Detect which cell encompasses the target text, then output its (x, y) center coordinate. 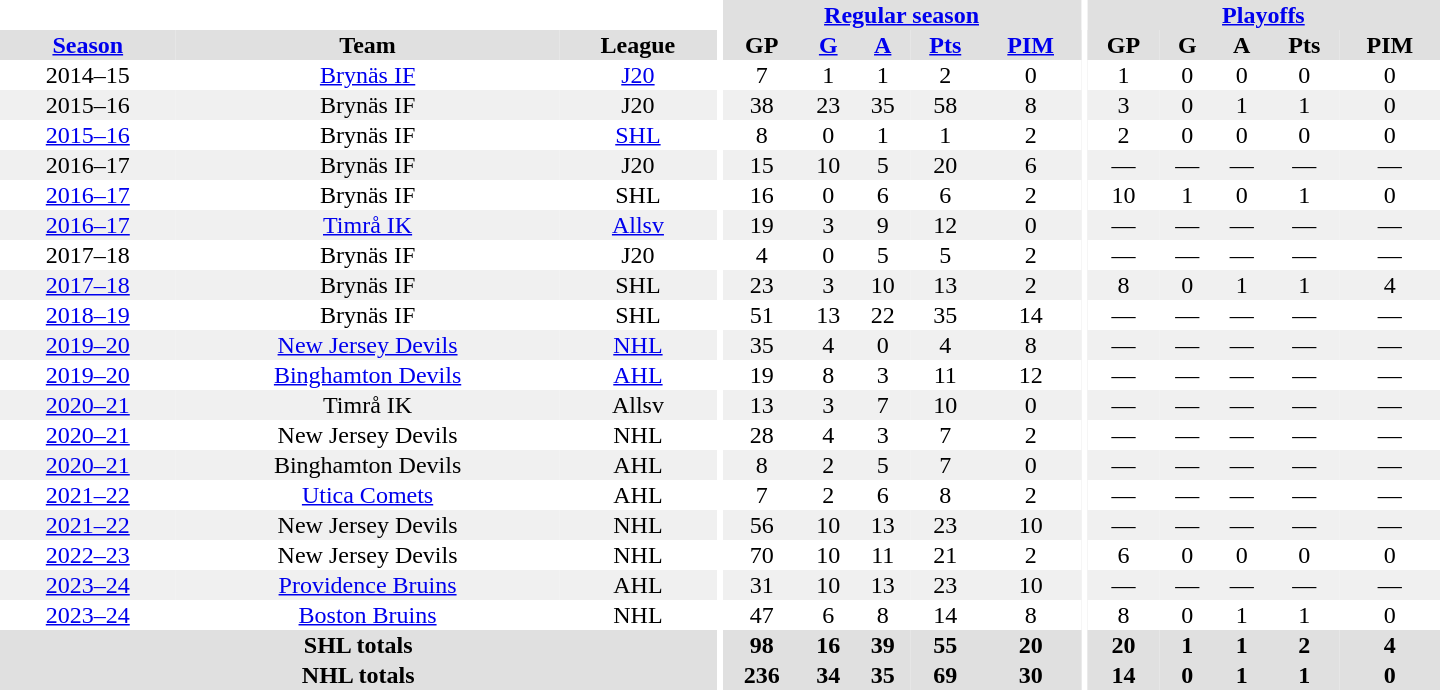
Utica Comets (368, 495)
31 (762, 585)
39 (882, 645)
21 (946, 555)
58 (946, 105)
2018–19 (88, 315)
30 (1031, 675)
2022–23 (88, 555)
34 (828, 675)
69 (946, 675)
Regular season (901, 15)
SHL totals (358, 645)
NHL totals (358, 675)
28 (762, 435)
15 (762, 165)
9 (882, 225)
Providence Bruins (368, 585)
98 (762, 645)
Team (368, 45)
47 (762, 615)
League (638, 45)
56 (762, 525)
55 (946, 645)
38 (762, 105)
2014–15 (88, 75)
Playoffs (1264, 15)
236 (762, 675)
51 (762, 315)
Boston Bruins (368, 615)
70 (762, 555)
Season (88, 45)
22 (882, 315)
